Return (X, Y) of the center of cell containing provided text 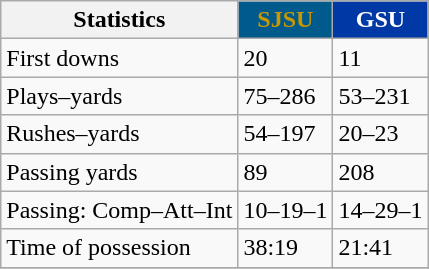
54–197 (286, 134)
GSU (380, 20)
53–231 (380, 96)
First downs (120, 58)
38:19 (286, 248)
Time of possession (120, 248)
208 (380, 172)
Passing: Comp–Att–Int (120, 210)
SJSU (286, 20)
14–29–1 (380, 210)
Plays–yards (120, 96)
11 (380, 58)
21:41 (380, 248)
Rushes–yards (120, 134)
20–23 (380, 134)
Statistics (120, 20)
20 (286, 58)
75–286 (286, 96)
10–19–1 (286, 210)
89 (286, 172)
Passing yards (120, 172)
